Return the [x, y] coordinate for the center point of the cell that contains the specified text.  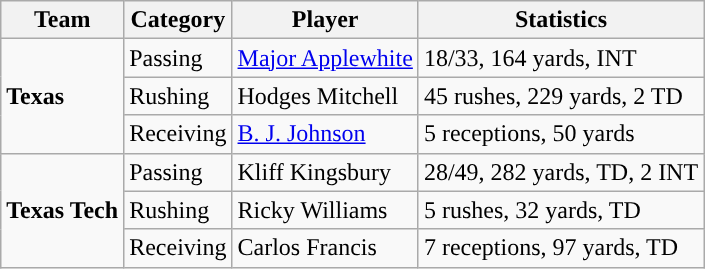
B. J. Johnson [325, 134]
Kliff Kingsbury [325, 172]
7 receptions, 97 yards, TD [560, 248]
Carlos Francis [325, 248]
Texas [62, 96]
18/33, 164 yards, INT [560, 58]
45 rushes, 229 yards, 2 TD [560, 96]
Hodges Mitchell [325, 96]
Texas Tech [62, 210]
28/49, 282 yards, TD, 2 INT [560, 172]
Statistics [560, 20]
5 receptions, 50 yards [560, 134]
Player [325, 20]
5 rushes, 32 yards, TD [560, 210]
Category [178, 20]
Team [62, 20]
Ricky Williams [325, 210]
Major Applewhite [325, 58]
